Pinpoint the cell where the given text exists, returning its (x, y) midpoint coordinate. 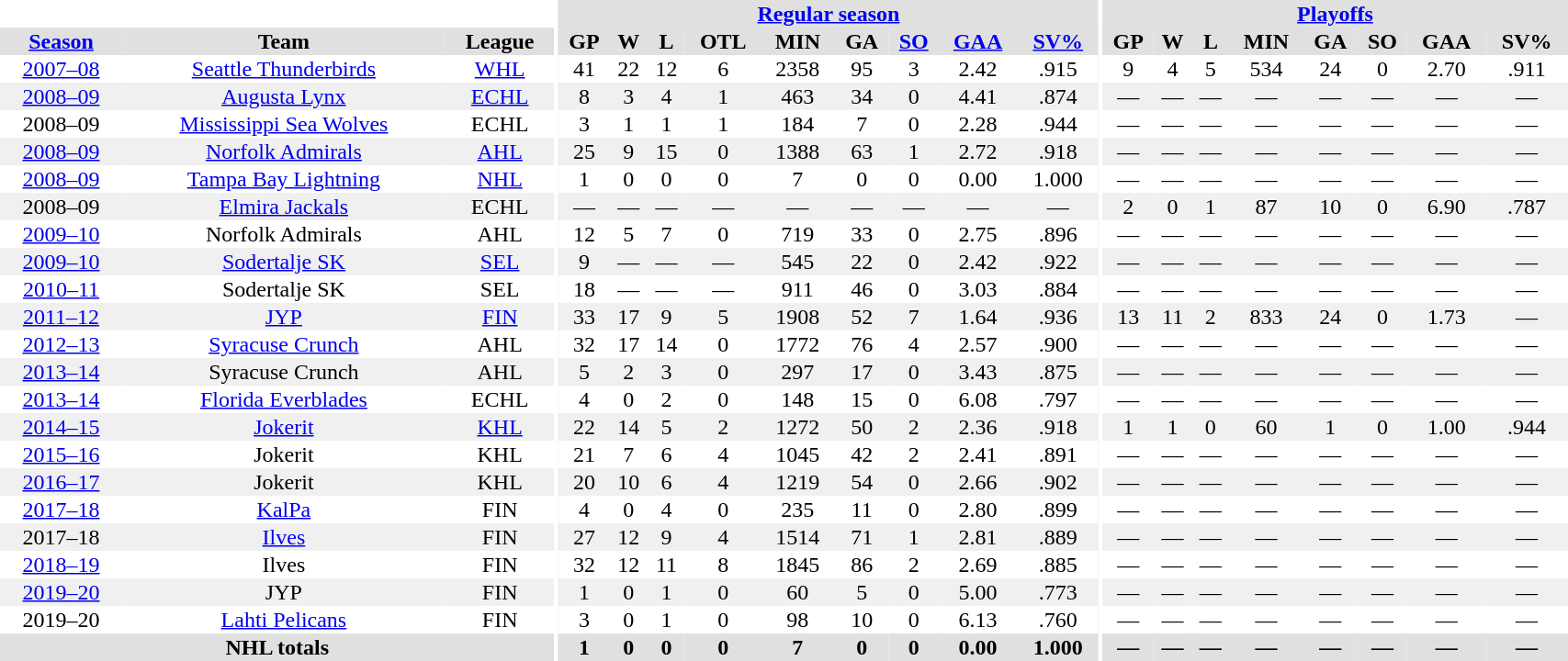
NHL totals (277, 647)
WHL (500, 69)
2.81 (978, 537)
42 (862, 454)
2.69 (978, 565)
6.08 (978, 399)
Tampa Bay Lightning (284, 179)
2010–11 (61, 289)
463 (797, 96)
2.41 (978, 454)
2018–19 (61, 565)
2015–16 (61, 454)
KalPa (284, 510)
25 (584, 151)
1388 (797, 151)
Season (61, 41)
Mississippi Sea Wolves (284, 124)
.900 (1058, 344)
2.70 (1447, 69)
Lahti Pelicans (284, 620)
833 (1267, 317)
.899 (1058, 510)
21 (584, 454)
54 (862, 482)
2016–17 (61, 482)
.902 (1058, 482)
71 (862, 537)
.773 (1058, 592)
.889 (1058, 537)
46 (862, 289)
.936 (1058, 317)
.896 (1058, 234)
2011–12 (61, 317)
2.36 (978, 427)
Seattle Thunderbirds (284, 69)
86 (862, 565)
1.00 (1447, 427)
6.13 (978, 620)
Elmira Jackals (284, 207)
.797 (1058, 399)
2.80 (978, 510)
1.73 (1447, 317)
.915 (1058, 69)
2.28 (978, 124)
2007–08 (61, 69)
13 (1128, 317)
2012–13 (61, 344)
.885 (1058, 565)
1.64 (978, 317)
1908 (797, 317)
1219 (797, 482)
76 (862, 344)
1272 (797, 427)
148 (797, 399)
.922 (1058, 262)
52 (862, 317)
1514 (797, 537)
719 (797, 234)
.874 (1058, 96)
41 (584, 69)
.884 (1058, 289)
Augusta Lynx (284, 96)
18 (584, 289)
34 (862, 96)
2014–15 (61, 427)
2358 (797, 69)
27 (584, 537)
87 (1267, 207)
.891 (1058, 454)
6.90 (1447, 207)
1045 (797, 454)
.875 (1058, 372)
League (500, 41)
2.66 (978, 482)
2.75 (978, 234)
3.03 (978, 289)
50 (862, 427)
545 (797, 262)
Team (284, 41)
235 (797, 510)
.760 (1058, 620)
5.00 (978, 592)
2.57 (978, 344)
1772 (797, 344)
3.43 (978, 372)
NHL (500, 179)
.787 (1527, 207)
Florida Everblades (284, 399)
OTL (723, 41)
534 (1267, 69)
Regular season (829, 14)
98 (797, 620)
63 (862, 151)
911 (797, 289)
184 (797, 124)
Playoffs (1335, 14)
297 (797, 372)
2.72 (978, 151)
4.41 (978, 96)
.911 (1527, 69)
20 (584, 482)
1845 (797, 565)
95 (862, 69)
